For the text-containing cell, return its midpoint in (X, Y) coordinate format. 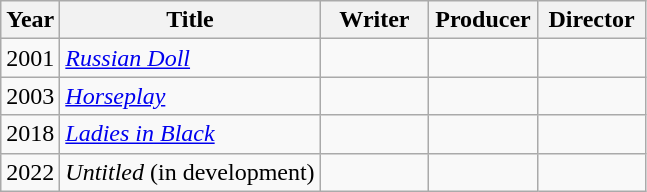
Ladies in Black (190, 134)
Title (190, 20)
Horseplay (190, 96)
Producer (484, 20)
2001 (30, 58)
Writer (374, 20)
Untitled (in development) (190, 172)
Russian Doll (190, 58)
2003 (30, 96)
Director (592, 20)
2022 (30, 172)
Year (30, 20)
2018 (30, 134)
